Detect which cell encompasses the target text, then output its [X, Y] center coordinate. 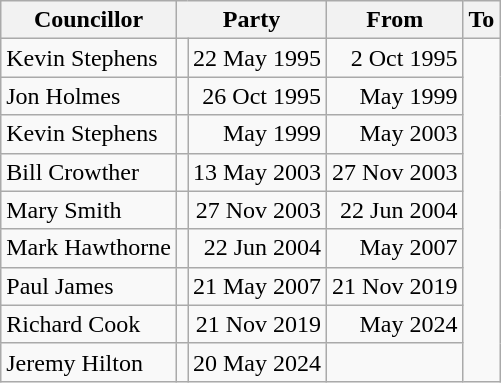
Jon Holmes [89, 96]
Jeremy Hilton [89, 362]
Party [251, 20]
May 2024 [395, 324]
May 2007 [395, 248]
Richard Cook [89, 324]
Paul James [89, 286]
26 Oct 1995 [258, 96]
To [482, 20]
Councillor [89, 20]
22 May 1995 [258, 58]
Mark Hawthorne [89, 248]
13 May 2003 [258, 172]
20 May 2024 [258, 362]
May 2003 [395, 134]
2 Oct 1995 [395, 58]
Bill Crowther [89, 172]
21 May 2007 [258, 286]
Mary Smith [89, 210]
From [395, 20]
